Return the (X, Y) coordinate for the center point of the cell that contains the specified text.  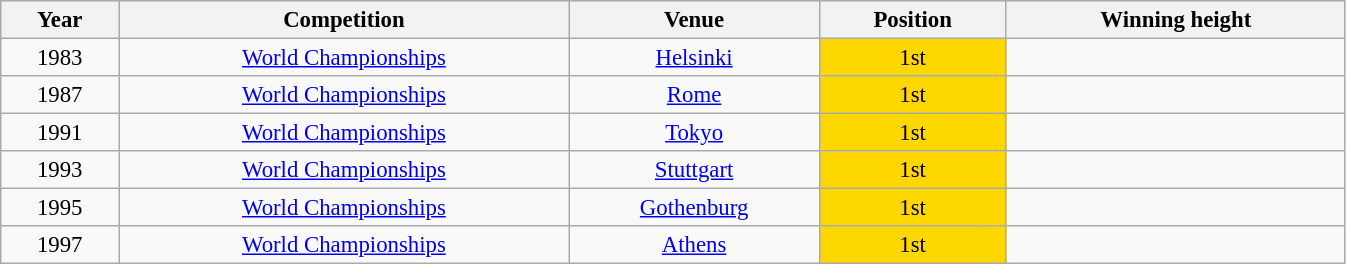
Athens (694, 245)
Stuttgart (694, 170)
Gothenburg (694, 208)
1995 (60, 208)
1991 (60, 133)
1993 (60, 170)
Winning height (1176, 20)
1987 (60, 95)
Competition (344, 20)
Position (912, 20)
Rome (694, 95)
Tokyo (694, 133)
1997 (60, 245)
Year (60, 20)
Helsinki (694, 58)
Venue (694, 20)
1983 (60, 58)
